Extract the (x, y) coordinate from the center of the cell holding the provided text.  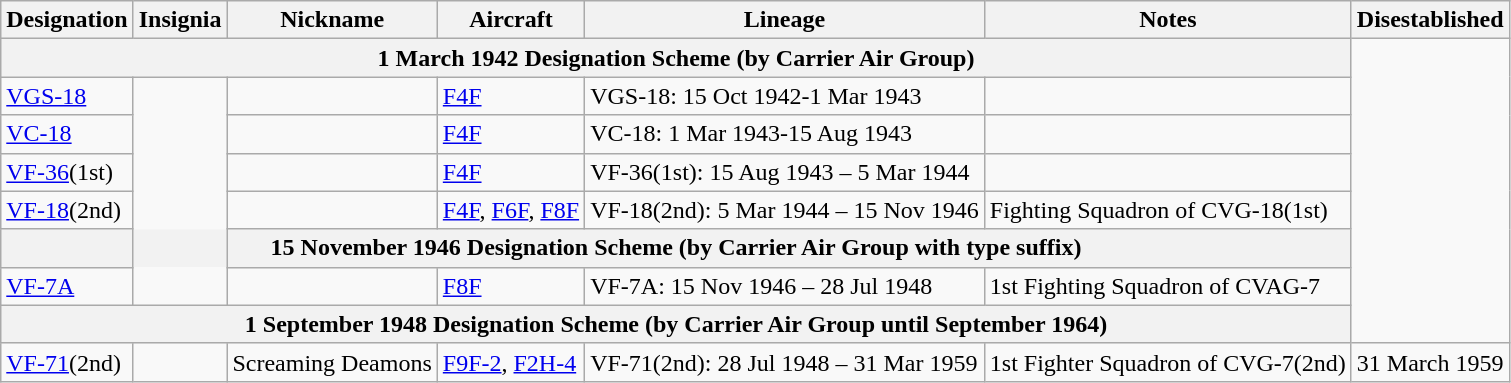
VF-36(1st): 15 Aug 1943 – 5 Mar 1944 (785, 172)
VGS-18: 15 Oct 1942-1 Mar 1943 (785, 96)
VGS-18 (67, 96)
VF-36(1st) (67, 172)
F8F (510, 286)
31 March 1959 (1430, 362)
VF-7A (67, 286)
F9F-2, F2H-4 (510, 362)
15 November 1946 Designation Scheme (by Carrier Air Group with type suffix) (676, 248)
Insignia (180, 20)
Disestablished (1430, 20)
1 September 1948 Designation Scheme (by Carrier Air Group until September 1964) (676, 324)
Lineage (785, 20)
F4F, F6F, F8F (510, 210)
1st Fighting Squadron of CVAG-7 (1168, 286)
VF-71(2nd) (67, 362)
Aircraft (510, 20)
VF-18(2nd) (67, 210)
Nickname (332, 20)
1 March 1942 Designation Scheme (by Carrier Air Group) (676, 58)
Fighting Squadron of CVG-18(1st) (1168, 210)
VF-7A: 15 Nov 1946 – 28 Jul 1948 (785, 286)
Designation (67, 20)
VF-18(2nd): 5 Mar 1944 – 15 Nov 1946 (785, 210)
VC-18 (67, 134)
Notes (1168, 20)
VC-18: 1 Mar 1943-15 Aug 1943 (785, 134)
VF-71(2nd): 28 Jul 1948 – 31 Mar 1959 (785, 362)
1st Fighter Squadron of CVG-7(2nd) (1168, 362)
Screaming Deamons (332, 362)
